From the cell containing the given text, extract its center point as [X, Y] coordinate. 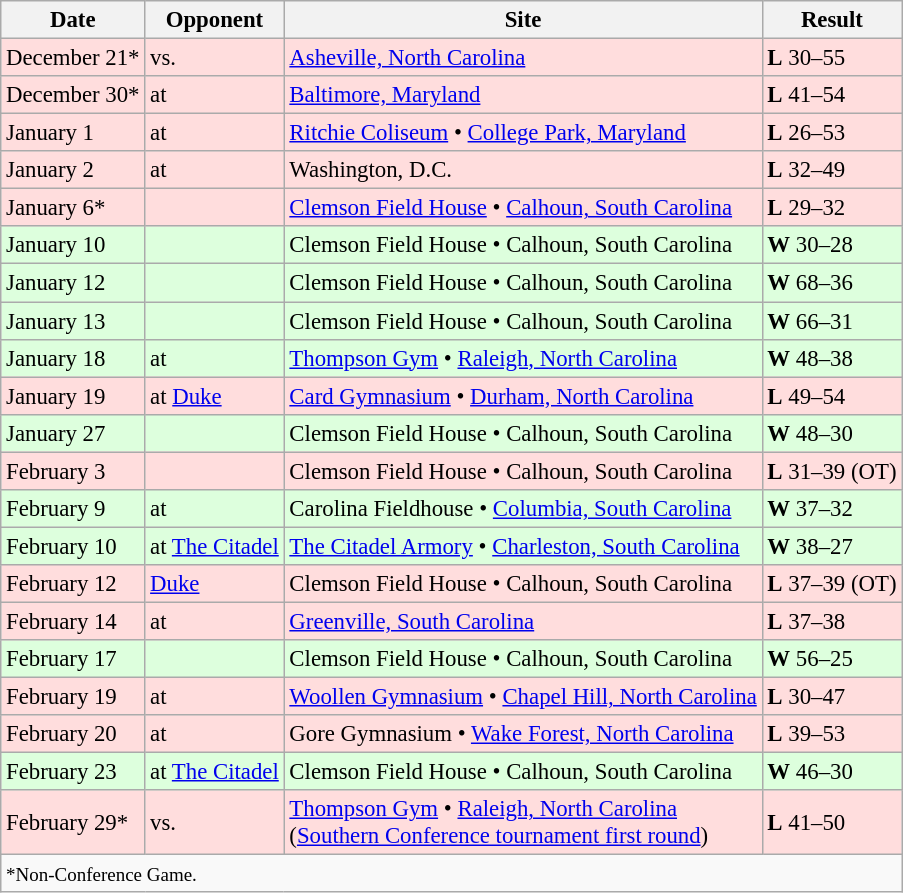
The Citadel Armory • Charleston, South Carolina [523, 546]
Card Gymnasium • Durham, North Carolina [523, 396]
W 46–30 [832, 772]
January 2 [73, 170]
February 29* [73, 822]
January 27 [73, 433]
W 66–31 [832, 321]
Duke [214, 584]
L 32–49 [832, 170]
L 31–39 (OT) [832, 471]
*Non-Conference Game. [452, 874]
February 14 [73, 621]
Site [523, 20]
L 37–39 (OT) [832, 584]
Woollen Gymnasium • Chapel Hill, North Carolina [523, 697]
February 3 [73, 471]
February 9 [73, 509]
February 19 [73, 697]
L 39–53 [832, 734]
December 21* [73, 58]
W 38–27 [832, 546]
February 10 [73, 546]
L 41–50 [832, 822]
December 30* [73, 95]
W 56–25 [832, 659]
February 12 [73, 584]
Asheville, North Carolina [523, 58]
L 30–47 [832, 697]
Greenville, South Carolina [523, 621]
January 10 [73, 245]
L 29–32 [832, 208]
W 48–30 [832, 433]
Thompson Gym • Raleigh, North Carolina(Southern Conference tournament first round) [523, 822]
January 1 [73, 133]
L 30–55 [832, 58]
January 19 [73, 396]
February 17 [73, 659]
January 13 [73, 321]
L 49–54 [832, 396]
February 23 [73, 772]
W 37–32 [832, 509]
Result [832, 20]
W 48–38 [832, 358]
Washington, D.C. [523, 170]
January 18 [73, 358]
L 26–53 [832, 133]
Thompson Gym • Raleigh, North Carolina [523, 358]
W 68–36 [832, 283]
Ritchie Coliseum • College Park, Maryland [523, 133]
Opponent [214, 20]
W 30–28 [832, 245]
at Duke [214, 396]
January 12 [73, 283]
L 41–54 [832, 95]
January 6* [73, 208]
Date [73, 20]
Baltimore, Maryland [523, 95]
Carolina Fieldhouse • Columbia, South Carolina [523, 509]
February 20 [73, 734]
Gore Gymnasium • Wake Forest, North Carolina [523, 734]
L 37–38 [832, 621]
